Identify which cell holds the provided text, then report its [x, y] central coordinate. 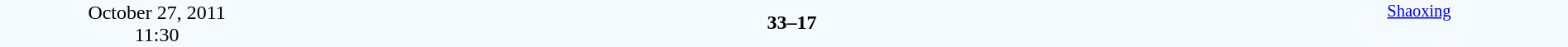
33–17 [791, 22]
October 27, 201111:30 [157, 23]
Shaoxing [1419, 23]
